Return [X, Y] of the center of cell containing provided text 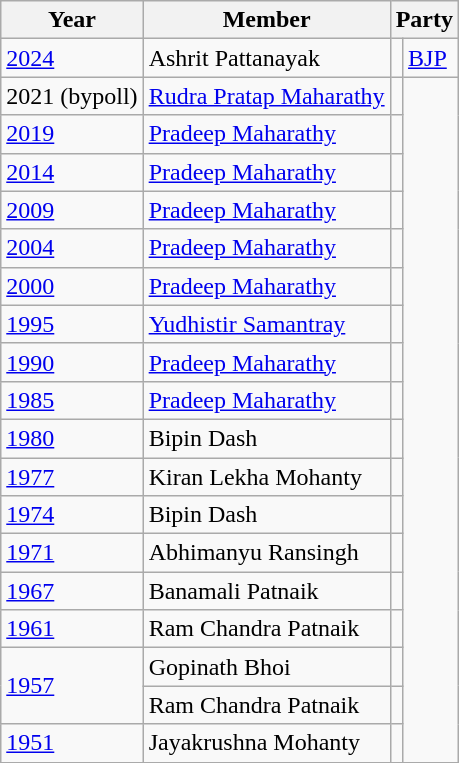
2004 [72, 248]
1967 [72, 591]
Jayakrushna Mohanty [266, 743]
1951 [72, 743]
Gopinath Bhoi [266, 667]
2024 [72, 58]
Year [72, 20]
1980 [72, 438]
1990 [72, 362]
Ashrit Pattanayak [266, 58]
2014 [72, 172]
2019 [72, 134]
2009 [72, 210]
Kiran Lekha Mohanty [266, 477]
1957 [72, 686]
Member [266, 20]
BJP [431, 58]
1971 [72, 553]
Abhimanyu Ransingh [266, 553]
1977 [72, 477]
1961 [72, 629]
Party [424, 20]
2000 [72, 286]
1985 [72, 400]
Yudhistir Samantray [266, 324]
Banamali Patnaik [266, 591]
2021 (bypoll) [72, 96]
1995 [72, 324]
Rudra Pratap Maharathy [266, 96]
1974 [72, 515]
